Find where the given text appears and provide that cell's center as (x, y) coordinate. 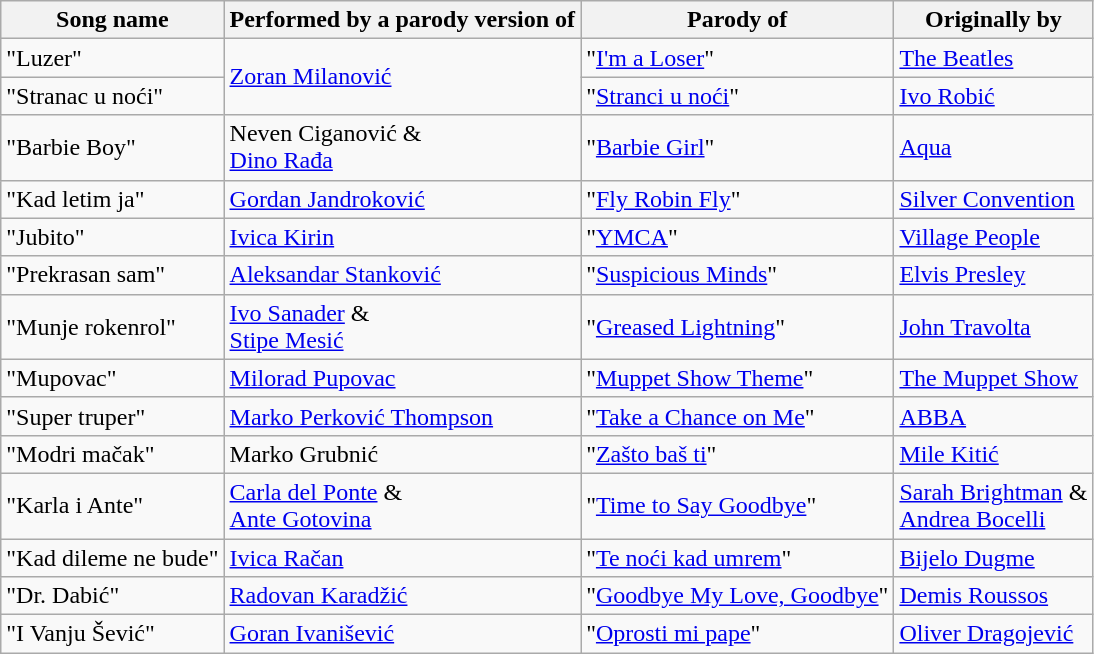
Silver Convention (994, 199)
Parody of (738, 20)
"Greased Lightning" (738, 326)
Ivo Robić (994, 96)
Elvis Presley (994, 275)
ABBA (994, 416)
"Munje rokenrol" (112, 326)
"Oprosti mi pape" (738, 634)
"Time to Say Goodbye" (738, 506)
"Dr. Dabić" (112, 596)
"Goodbye My Love, Goodbye" (738, 596)
"Zašto baš ti" (738, 454)
Milorad Pupovac (402, 378)
Aleksandar Stanković (402, 275)
"Kad letim ja" (112, 199)
"Jubito" (112, 237)
"Modri mačak" (112, 454)
"Luzer" (112, 58)
Mile Kitić (994, 454)
Aqua (994, 148)
John Travolta (994, 326)
Ivo Sanader & Stipe Mesić (402, 326)
"Take a Chance on Me" (738, 416)
Sarah Brightman & Andrea Bocelli (994, 506)
Gordan Jandroković (402, 199)
Performed by a parody version of (402, 20)
Originally by (994, 20)
Neven Ciganović & Dino Rađa (402, 148)
"YMCA" (738, 237)
"Muppet Show Theme" (738, 378)
"Suspicious Minds" (738, 275)
Goran Ivanišević (402, 634)
"Karla i Ante" (112, 506)
"Mupovac" (112, 378)
Ivica Račan (402, 557)
Zoran Milanović (402, 77)
Demis Roussos (994, 596)
Village People (994, 237)
Oliver Dragojević (994, 634)
Radovan Karadžić (402, 596)
Carla del Ponte & Ante Gotovina (402, 506)
"Te noći kad umrem" (738, 557)
"I Vanju Šević" (112, 634)
Marko Grubnić (402, 454)
Ivica Kirin (402, 237)
The Muppet Show (994, 378)
Bijelo Dugme (994, 557)
"Stranac u noći" (112, 96)
"Kad dileme ne bude" (112, 557)
"Prekrasan sam" (112, 275)
"Fly Robin Fly" (738, 199)
"Super truper" (112, 416)
Song name (112, 20)
"Barbie Girl" (738, 148)
Marko Perković Thompson (402, 416)
"I'm a Loser" (738, 58)
"Barbie Boy" (112, 148)
"Stranci u noći" (738, 96)
The Beatles (994, 58)
